Pinpoint the cell where the given text exists, returning its (x, y) midpoint coordinate. 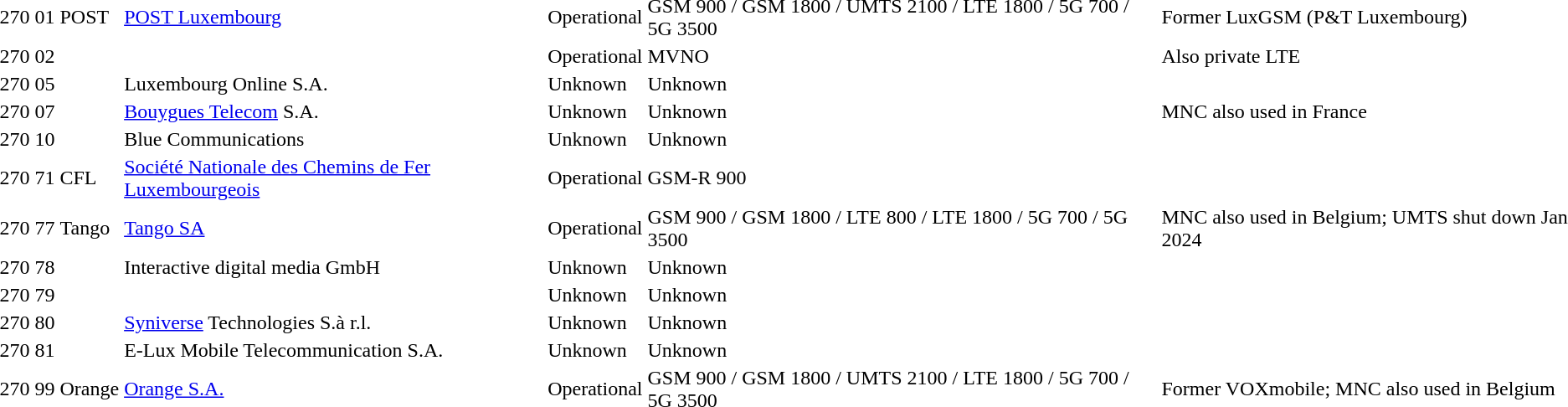
Luxembourg Online S.A. (333, 84)
78 (45, 267)
07 (45, 111)
E-Lux Mobile Telecommunication S.A. (333, 350)
GSM 900 / GSM 1800 / LTE 800 / LTE 1800 / 5G 700 / 5G 3500 (902, 228)
81 (45, 350)
Tango (90, 228)
CFL (90, 178)
Société Nationale des Chemins de Fer Luxembourgeois (333, 178)
Bouygues Telecom S.A. (333, 111)
77 (45, 228)
Interactive digital media GmbH (333, 267)
79 (45, 295)
02 (45, 56)
GSM-R 900 (902, 178)
10 (45, 139)
MVNO (902, 56)
Syniverse Technologies S.à r.l. (333, 322)
Tango SA (333, 228)
05 (45, 84)
Blue Communications (333, 139)
71 (45, 178)
80 (45, 322)
